Determine the (X, Y) coordinate at the center of the cell enclosing the given text.  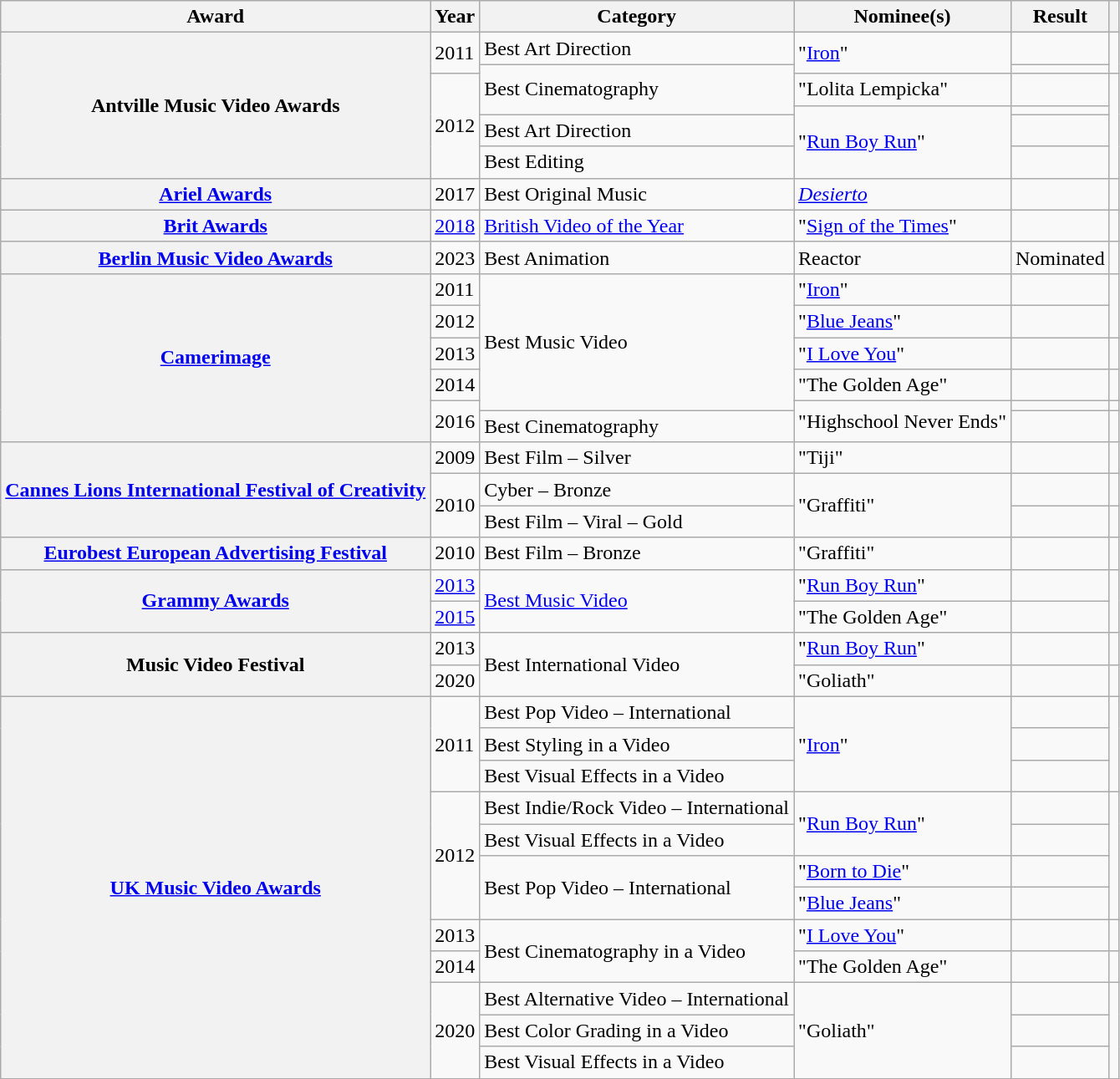
Grammy Awards (216, 601)
Nominated (1060, 257)
Best Color Grading in a Video (637, 1031)
Best Alternative Video – International (637, 999)
Cyber – Bronze (637, 490)
Best Indie/Rock Video – International (637, 807)
"Sign of the Times" (903, 226)
Best Animation (637, 257)
Nominee(s) (903, 17)
2023 (455, 257)
Best Editing (637, 162)
2015 (455, 617)
Category (637, 17)
Berlin Music Video Awards (216, 257)
Antville Music Video Awards (216, 105)
Best Film – Silver (637, 458)
"Tiji" (903, 458)
British Video of the Year (637, 226)
2018 (455, 226)
2017 (455, 194)
Eurobest European Advertising Festival (216, 553)
UK Music Video Awards (216, 888)
Year (455, 17)
"Born to Die" (903, 872)
"Highschool Never Ends" (903, 421)
Best Original Music (637, 194)
Music Video Festival (216, 664)
Best International Video (637, 664)
Best Film – Bronze (637, 553)
"Lolita Lempicka" (903, 89)
Brit Awards (216, 226)
Desierto (903, 194)
2016 (455, 421)
Award (216, 17)
Best Film – Viral – Gold (637, 522)
Result (1060, 17)
Reactor (903, 257)
Camerimage (216, 358)
Cannes Lions International Festival of Creativity (216, 490)
Best Cinematography in a Video (637, 951)
Best Styling in a Video (637, 744)
Ariel Awards (216, 194)
2009 (455, 458)
